Return [x, y] of the center of cell containing provided text 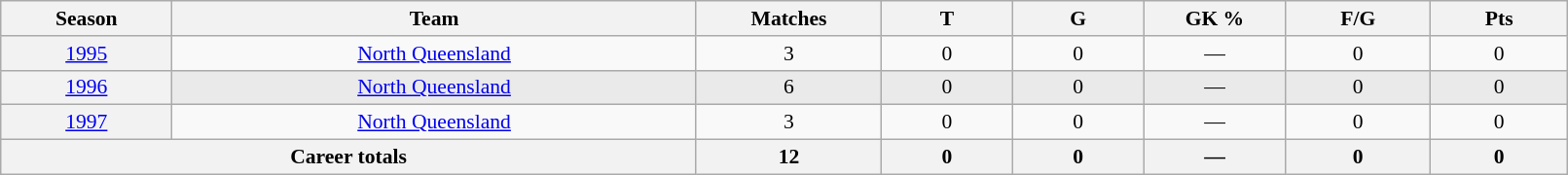
GK % [1215, 18]
Matches [788, 18]
T [948, 18]
1996 [87, 87]
Career totals [348, 157]
G [1078, 18]
6 [788, 87]
Team [434, 18]
F/G [1358, 18]
Season [87, 18]
12 [788, 157]
1995 [87, 53]
1997 [87, 122]
Pts [1499, 18]
